Find where the given text appears and provide that cell's center as (X, Y) coordinate. 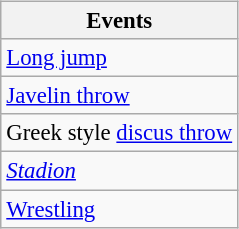
Stadion (119, 171)
Greek style discus throw (119, 133)
Events (119, 21)
Javelin throw (119, 96)
Wrestling (119, 209)
Long jump (119, 58)
